For the text-containing cell, return its midpoint in [X, Y] coordinate format. 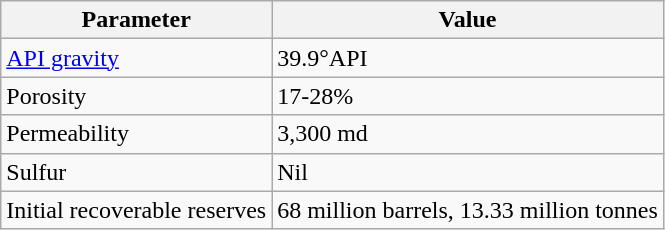
3,300 md [468, 134]
17-28% [468, 96]
Sulfur [136, 172]
Parameter [136, 20]
Porosity [136, 96]
Initial recoverable reserves [136, 210]
API gravity [136, 58]
Nil [468, 172]
Permeability [136, 134]
Value [468, 20]
68 million barrels, 13.33 million tonnes [468, 210]
39.9°API [468, 58]
